From the cell containing the given text, extract its center point as [x, y] coordinate. 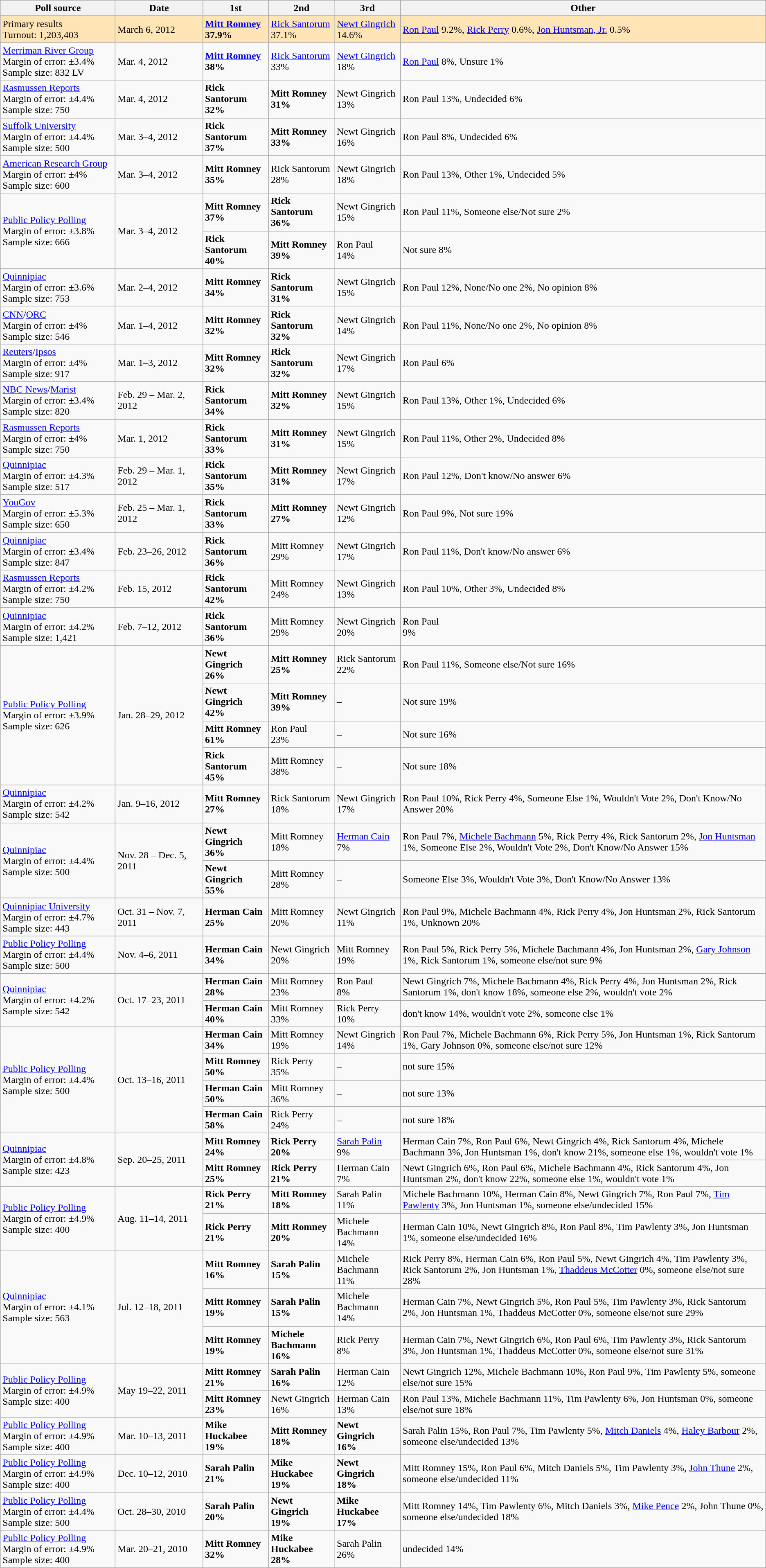
Newt Gingrich 12% [367, 514]
Mitt Romney 21% [236, 1377]
3rd [367, 8]
NBC News/MaristMargin of error: ±3.4% Sample size: 820 [58, 400]
Ron Paul 8%, Undecided 6% [584, 137]
Rick Santorum 35% [236, 476]
Newt Gingrich 26% [236, 664]
CNN/ORCMargin of error: ±4% Sample size: 546 [58, 325]
Ron Paul 11%, Someone else/Not sure 2% [584, 212]
Ron Paul 10%, Other 3%, Undecided 8% [584, 589]
Mitt Romney 36% [301, 1094]
Ron Paul 13%, Other 1%, Undecided 5% [584, 174]
2nd [301, 8]
Mitt Romney 34% [236, 287]
Feb. 25 – Mar. 1, 2012 [159, 514]
Sarah Palin 20% [236, 1511]
Mar. 10–13, 2011 [159, 1436]
Ron Paul 7%, Michele Bachmann 5%, Rick Perry 4%, Rick Santorum 2%, Jon Huntsman 1%, Someone Else 2%, Wouldn't Vote 2%, Don't Know/No Answer 15% [584, 842]
Ron Paul 14% [367, 250]
Rick Santorum 34% [236, 400]
Mar. 1–3, 2012 [159, 363]
Feb. 29 – Mar. 2, 2012 [159, 400]
Mitt Romney 14%, Tim Pawlenty 6%, Mitch Daniels 3%, Mike Pence 2%, John Thune 0%, someone else/undecided 18% [584, 1511]
QuinnipiacMargin of error: ±4.8% Sample size: 423 [58, 1160]
Ron Paul 13%, Other 1%, Undecided 6% [584, 400]
QuinnipiacMargin of error: ±3.6% Sample size: 753 [58, 287]
Rick Perry 10% [367, 1013]
Feb. 7–12, 2012 [159, 627]
Newt Gingrich14.6% [367, 29]
Newt Gingrich 12%, Michele Bachmann 10%, Ron Paul 9%, Tim Pawlenty 5%, someone else/not sure 15% [584, 1377]
Jul. 12–18, 2011 [159, 1307]
Newt Gingrich 55% [236, 879]
Ron Paul 5%, Rick Perry 5%, Michele Bachmann 4%, Jon Huntsman 2%, Gary Johnson 1%, Rick Santorum 1%, someone else/not sure 9% [584, 954]
Herman Cain 12% [367, 1377]
Feb. 29 – Mar. 1, 2012 [159, 476]
Herman Cain 50% [236, 1094]
not sure 15% [584, 1067]
Not sure 18% [584, 766]
Mitt Romney 37% [236, 212]
Ron Paul 8%, Unsure 1% [584, 61]
Feb. 15, 2012 [159, 589]
Rick Santorum 18% [301, 804]
Newt Gingrich 11% [367, 917]
Rick Santorum 42% [236, 589]
Mar. 20–21, 2010 [159, 1549]
Sarah Palin 21% [236, 1473]
Herman Cain 58% [236, 1120]
Rick Perry 8% [367, 1345]
Ron Paul 9%, Not sure 19% [584, 514]
Newt Gingrich 7%, Michele Bachmann 4%, Rick Perry 4%, Jon Huntsman 2%, Rick Santorum 1%, don't know 18%, someone else 2%, wouldn't vote 2% [584, 986]
Other [584, 8]
Ron Paul 7%, Michele Bachmann 6%, Rick Perry 5%, Jon Huntsman 1%, Rick Santorum 1%, Gary Johnson 0%, someone else/not sure 12% [584, 1040]
Ron Paul 11%, None/No one 2%, No opinion 8% [584, 325]
Rick Santorum 40% [236, 250]
Oct. 13–16, 2011 [159, 1080]
Merriman River GroupMargin of error: ±3.4% Sample size: 832 LV [58, 61]
Suffolk UniversityMargin of error: ±4.4% Sample size: 500 [58, 137]
Ron Paul 11%, Other 2%, Undecided 8% [584, 438]
Michele Bachmann 10%, Herman Cain 8%, Newt Gingrich 7%, Ron Paul 7%, Tim Pawlenty 3%, Jon Huntsman 1%, someone else/undecided 15% [584, 1200]
Mar. 1–4, 2012 [159, 325]
Sarah Palin 16% [301, 1377]
May 19–22, 2011 [159, 1390]
Date [159, 8]
Someone Else 3%, Wouldn't Vote 3%, Don't Know/No Answer 13% [584, 879]
Rick Santorum 37% [236, 137]
Rick Santorum 22% [367, 664]
Rick Santorum37.1% [301, 29]
Feb. 23–26, 2012 [159, 551]
Ron Paul 9% [584, 627]
Not sure 19% [584, 702]
Newt Gingrich 42% [236, 702]
Public Policy PollingMargin of error: ±3.9% Sample size: 626 [58, 715]
Ron Paul 23% [301, 734]
Newt Gingrich 19% [301, 1511]
Ron Paul 10%, Rick Perry 4%, Someone Else 1%, Wouldn't Vote 2%, Don't Know/No Answer 20% [584, 804]
Sarah Palin 9% [367, 1147]
Herman Cain 40% [236, 1013]
Mitt Romney 37.9% [236, 29]
Nov. 4–6, 2011 [159, 954]
Sarah Palin 26% [367, 1549]
Primary resultsTurnout: 1,203,403 [58, 29]
Herman Cain 7%, Newt Gingrich 5%, Ron Paul 5%, Tim Pawlenty 3%, Rick Santorum 2%, Jon Huntsman 1%, Thaddeus McCotter 0%, someone else/not sure 29% [584, 1307]
Mike Huckabee 17% [367, 1511]
Herman Cain 28% [236, 986]
Ron Paul 6% [584, 363]
undecided 14% [584, 1549]
Herman Cain 7%, Newt Gingrich 6%, Ron Paul 6%, Tim Pawlenty 3%, Rick Santorum 3%, Jon Huntsman 1%, Thaddeus McCotter 0%, someone else/not sure 31% [584, 1345]
Newt Gingrich 6%, Ron Paul 6%, Michele Bachmann 4%, Rick Santorum 4%, Jon Huntsman 2%, don't know 22%, someone else 1%, wouldn't vote 1% [584, 1173]
Dec. 10–12, 2010 [159, 1473]
Quinnipiac UniversityMargin of error: ±4.7% Sample size: 443 [58, 917]
Rick Perry 35% [301, 1067]
Ron Paul 13%, Undecided 6% [584, 99]
Mitt Romney 28% [301, 879]
Michele Bachmann 16% [301, 1345]
Herman Cain 10%, Newt Gingrich 8%, Ron Paul 8%, Tim Pawlenty 3%, Jon Huntsman 1%, someone else/undecided 16% [584, 1232]
Rasmussen ReportsMargin of error: ±4.4% Sample size: 750 [58, 99]
Aug. 11–14, 2011 [159, 1219]
Mitt Romney 61% [236, 734]
Oct. 31 – Nov. 7, 2011 [159, 917]
Sarah Palin 11% [367, 1200]
Mike Huckabee 28% [301, 1549]
Mitt Romney 50% [236, 1067]
March 6, 2012 [159, 29]
Oct. 17–23, 2011 [159, 1000]
not sure 18% [584, 1120]
Michele Bachmann 11% [367, 1270]
Mitt Romney 35% [236, 174]
1st [236, 8]
Newt Gingrich 36% [236, 842]
Ron Paul 12%, Don't know/No answer 6% [584, 476]
QuinnipiacMargin of error: ±4.2% Sample size: 1,421 [58, 627]
Jan. 28–29, 2012 [159, 715]
Ron Paul 11%, Someone else/Not sure 16% [584, 664]
Poll source [58, 8]
Public Policy PollingMargin of error: ±3.8% Sample size: 666 [58, 231]
Rick Santorum 31% [301, 287]
Mitt Romney 16% [236, 1270]
Rasmussen ReportsMargin of error: ±4.2% Sample size: 750 [58, 589]
QuinnipiacMargin of error: ±4.4% Sample size: 500 [58, 860]
Rasmussen ReportsMargin of error: ±4% Sample size: 750 [58, 438]
Rick Santorum 45% [236, 766]
Reuters/IpsosMargin of error: ±4% Sample size: 917 [58, 363]
Rick Santorum 28% [301, 174]
Not sure 8% [584, 250]
Mar. 1, 2012 [159, 438]
not sure 13% [584, 1094]
Ron Paul 9.2%, Rick Perry 0.6%, Jon Huntsman, Jr. 0.5% [584, 29]
don't know 14%, wouldn't vote 2%, someone else 1% [584, 1013]
Herman Cain 25% [236, 917]
Ron Paul 12%, None/No one 2%, No opinion 8% [584, 287]
QuinnipiacMargin of error: ±4.1% Sample size: 563 [58, 1307]
Herman Cain 13% [367, 1404]
Oct. 28–30, 2010 [159, 1511]
Nov. 28 – Dec. 5, 2011 [159, 860]
Rick Perry 20% [301, 1147]
YouGovMargin of error: ±5.3% Sample size: 650 [58, 514]
Mitt Romney 15%, Ron Paul 6%, Mitch Daniels 5%, Tim Pawlenty 3%, John Thune 2%, someone else/undecided 11% [584, 1473]
Ron Paul 8% [367, 986]
Jan. 9–16, 2012 [159, 804]
QuinnipiacMargin of error: ±3.4% Sample size: 847 [58, 551]
Not sure 16% [584, 734]
Ron Paul 9%, Michele Bachmann 4%, Rick Perry 4%, Jon Huntsman 2%, Rick Santorum 1%, Unknown 20% [584, 917]
Mar. 2–4, 2012 [159, 287]
QuinnipiacMargin of error: ±4.3% Sample size: 517 [58, 476]
Ron Paul 13%, Michele Bachmann 11%, Tim Pawlenty 6%, Jon Huntsman 0%, someone else/not sure 18% [584, 1404]
American Research GroupMargin of error: ±4% Sample size: 600 [58, 174]
Ron Paul 11%, Don't know/No answer 6% [584, 551]
Sarah Palin 15%, Ron Paul 7%, Tim Pawlenty 5%, Mitch Daniels 4%, Haley Barbour 2%, someone else/undecided 13% [584, 1436]
Sep. 20–25, 2011 [159, 1160]
Rick Perry 24% [301, 1120]
